Search for the cell housing the specified text and yield its [X, Y] center coordinate. 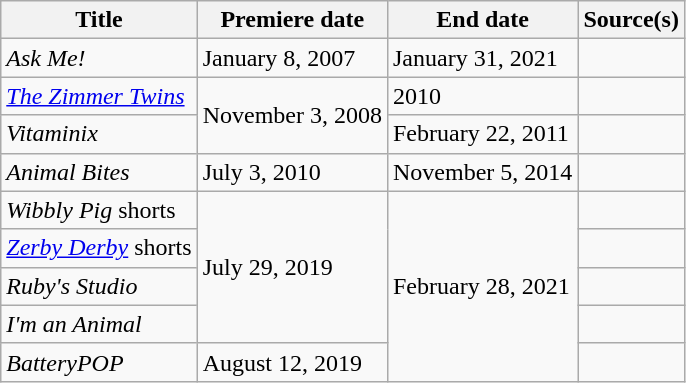
August 12, 2019 [292, 362]
February 28, 2021 [482, 286]
Vitaminix [99, 134]
Animal Bites [99, 172]
Title [99, 20]
Wibbly Pig shorts [99, 210]
February 22, 2011 [482, 134]
November 3, 2008 [292, 115]
July 29, 2019 [292, 267]
I'm an Animal [99, 324]
The Zimmer Twins [99, 96]
Premiere date [292, 20]
Source(s) [632, 20]
January 8, 2007 [292, 58]
January 31, 2021 [482, 58]
BatteryPOP [99, 362]
July 3, 2010 [292, 172]
End date [482, 20]
Ruby's Studio [99, 286]
2010 [482, 96]
Zerby Derby shorts [99, 248]
November 5, 2014 [482, 172]
Ask Me! [99, 58]
